Output the (X, Y) coordinate of the center of the cell containing the given text.  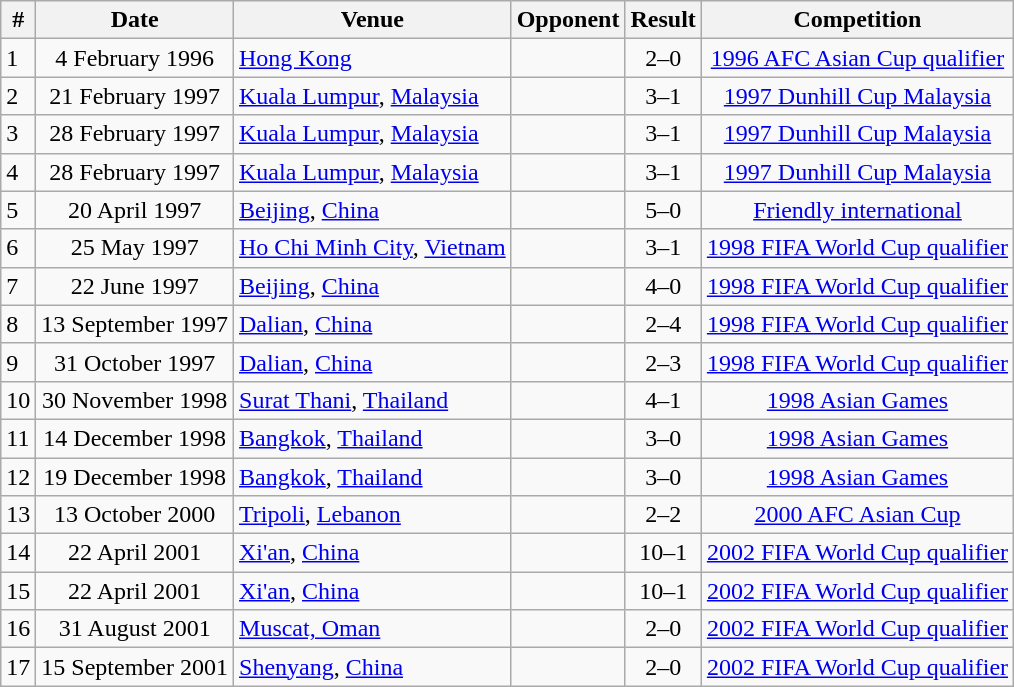
Competition (857, 20)
Date (135, 20)
11 (18, 438)
22 June 1997 (135, 286)
16 (18, 629)
Opponent (568, 20)
2000 AFC Asian Cup (857, 515)
5 (18, 210)
# (18, 20)
Venue (373, 20)
Result (663, 20)
10 (18, 400)
1996 AFC Asian Cup qualifier (857, 58)
6 (18, 248)
Surat Thani, Thailand (373, 400)
31 October 1997 (135, 362)
4–0 (663, 286)
14 December 1998 (135, 438)
Friendly international (857, 210)
8 (18, 324)
3 (18, 134)
Muscat, Oman (373, 629)
31 August 2001 (135, 629)
4 (18, 172)
7 (18, 286)
17 (18, 667)
Tripoli, Lebanon (373, 515)
13 (18, 515)
15 (18, 591)
13 September 1997 (135, 324)
21 February 1997 (135, 96)
Ho Chi Minh City, Vietnam (373, 248)
5–0 (663, 210)
12 (18, 477)
2–4 (663, 324)
2–2 (663, 515)
4–1 (663, 400)
9 (18, 362)
Shenyang, China (373, 667)
20 April 1997 (135, 210)
14 (18, 553)
2 (18, 96)
4 February 1996 (135, 58)
25 May 1997 (135, 248)
1 (18, 58)
30 November 1998 (135, 400)
19 December 1998 (135, 477)
13 October 2000 (135, 515)
15 September 2001 (135, 667)
Hong Kong (373, 58)
2–3 (663, 362)
